Search for the cell housing the specified text and yield its [X, Y] center coordinate. 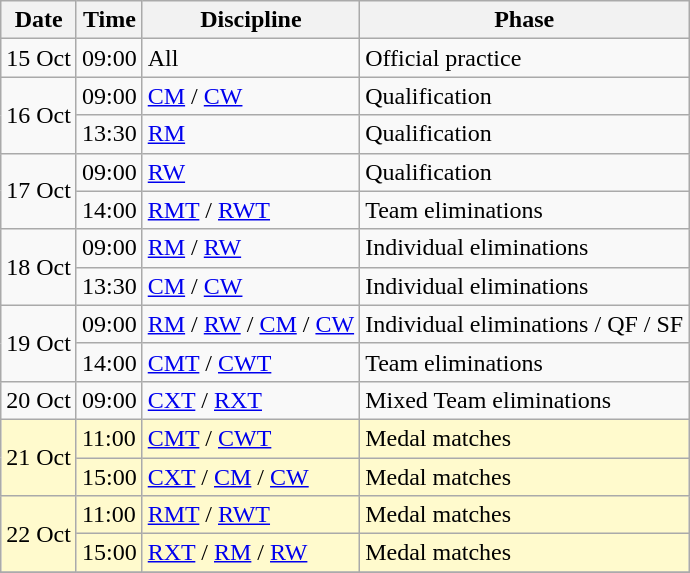
CXT / CM / CW [250, 477]
Discipline [250, 20]
19 Oct [39, 343]
16 Oct [39, 115]
18 Oct [39, 267]
Date [39, 20]
17 Oct [39, 191]
RXT / RM / RW [250, 553]
RM / RW / CM / CW [250, 324]
15 Oct [39, 58]
RW [250, 172]
Individual eliminations / QF / SF [524, 324]
RM [250, 134]
21 Oct [39, 457]
CXT / RXT [250, 400]
Mixed Team eliminations [524, 400]
Official practice [524, 58]
All [250, 58]
Phase [524, 20]
RM / RW [250, 248]
20 Oct [39, 400]
Time [109, 20]
22 Oct [39, 534]
